Find where the given text appears and provide that cell's center as (X, Y) coordinate. 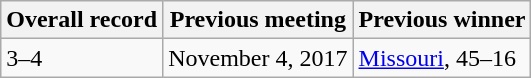
November 4, 2017 (258, 58)
Overall record (82, 20)
Previous winner (442, 20)
Missouri, 45–16 (442, 58)
3–4 (82, 58)
Previous meeting (258, 20)
